Pinpoint the cell where the given text exists, returning its [x, y] midpoint coordinate. 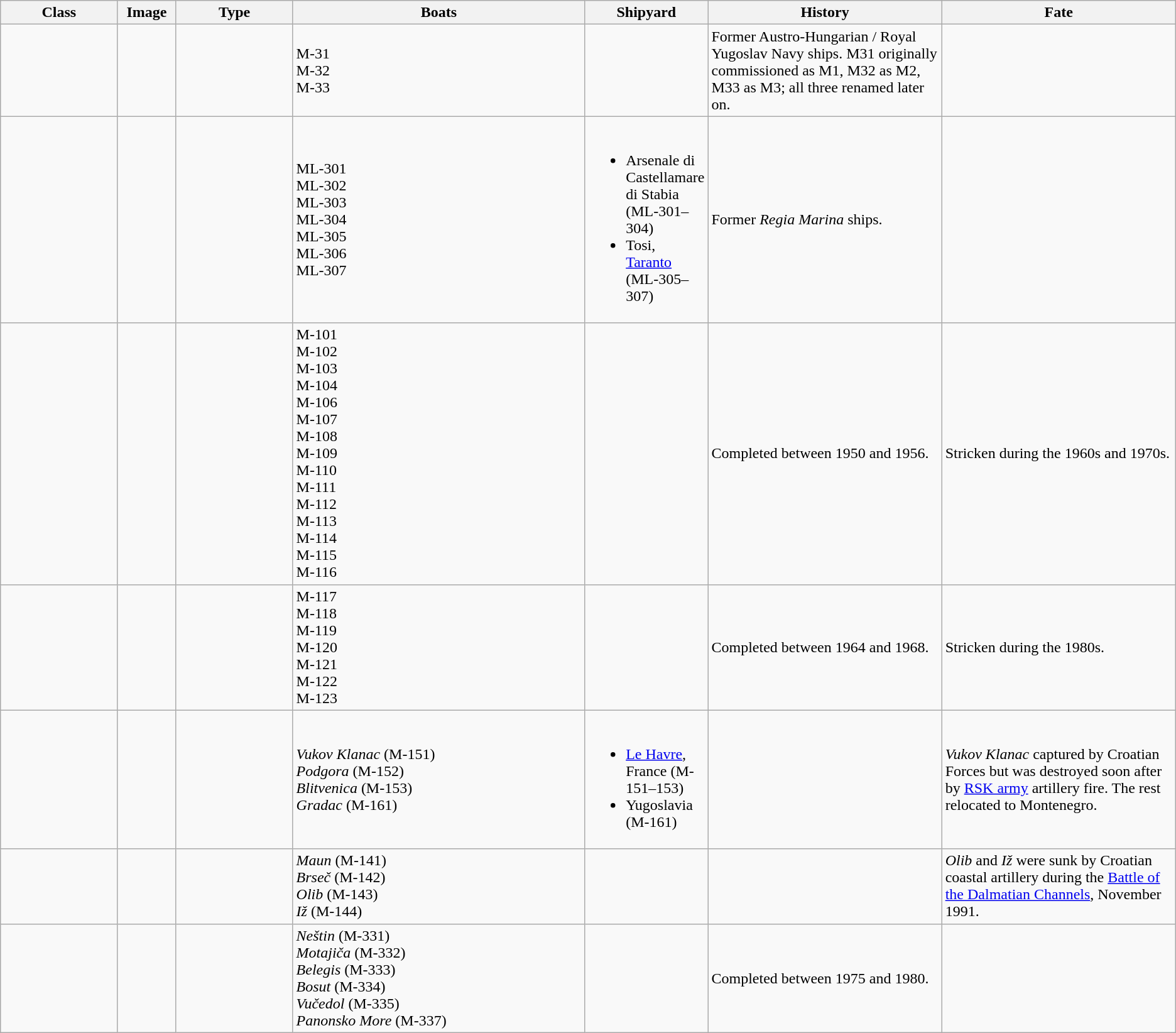
Completed between 1950 and 1956. [825, 454]
M-117M-118M-119M-120M-121M-122M-123 [438, 647]
Completed between 1964 and 1968. [825, 647]
M-31M-32M-33 [438, 70]
Vukov Klanac captured by Croatian Forces but was destroyed soon after by RSK army artillery fire. The rest relocated to Montenegro. [1059, 779]
Arsenale di Castellamare di Stabia (ML-301–304)Tosi, Taranto (ML-305–307) [646, 220]
Stricken during the 1960s and 1970s. [1059, 454]
Maun (M-141)Brseč (M-142)Olib (M-143)Iž (M-144) [438, 886]
Former Regia Marina ships. [825, 220]
Neštin (M-331)Motajiča (M-332)Belegis (M-333)Bosut (M-334)Vučedol (M-335)Panonsko More (M-337) [438, 978]
Class [59, 13]
Shipyard [646, 13]
Boats [438, 13]
Former Austro-Hungarian / Royal Yugoslav Navy ships. M31 originally commissioned as M1, M32 as M2, M33 as M3; all three renamed later on. [825, 70]
Olib and Iž were sunk by Croatian coastal artillery during the Battle of the Dalmatian Channels, November 1991. [1059, 886]
ML-301ML-302ML-303ML-304ML-305ML-306ML-307 [438, 220]
Le Havre, France (M-151–153)Yugoslavia (M-161) [646, 779]
Fate [1059, 13]
Image [147, 13]
Vukov Klanac (M-151)Podgora (M-152)Blitvenica (M-153)Gradac (M-161) [438, 779]
Completed between 1975 and 1980. [825, 978]
Type [234, 13]
History [825, 13]
M-101M-102M-103M-104M-106M-107M-108M-109M-110M-111M-112M-113M-114M-115M-116 [438, 454]
Stricken during the 1980s. [1059, 647]
